Locate the cell with the specified text and output its [X, Y] center coordinate. 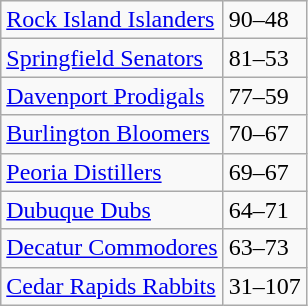
Decatur Commodores [112, 248]
Davenport Prodigals [112, 96]
Rock Island Islanders [112, 20]
31–107 [264, 286]
81–53 [264, 58]
77–59 [264, 96]
Springfield Senators [112, 58]
Dubuque Dubs [112, 210]
69–67 [264, 172]
90–48 [264, 20]
Burlington Bloomers [112, 134]
70–67 [264, 134]
Peoria Distillers [112, 172]
Cedar Rapids Rabbits [112, 286]
64–71 [264, 210]
63–73 [264, 248]
